From the cell containing the given text, extract its center point as [X, Y] coordinate. 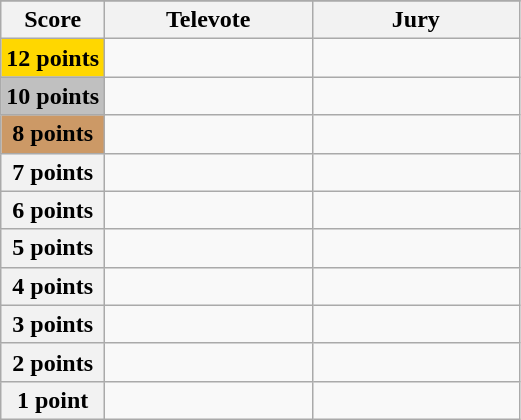
10 points [53, 96]
4 points [53, 286]
Score [53, 20]
5 points [53, 248]
Televote [209, 20]
Jury [416, 20]
1 point [53, 400]
8 points [53, 134]
3 points [53, 324]
12 points [53, 58]
2 points [53, 362]
6 points [53, 210]
7 points [53, 172]
